Extract the [X, Y] coordinate from the center of the cell holding the provided text.  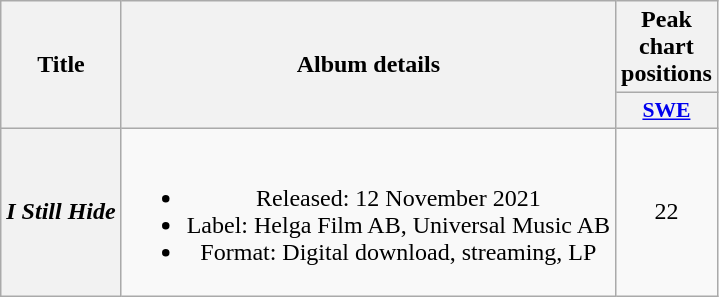
Peak chart positions [667, 47]
I Still Hide [61, 212]
Released: 12 November 2021Label: Helga Film AB, Universal Music ABFormat: Digital download, streaming, LP [368, 212]
Album details [368, 65]
Title [61, 65]
SWE [667, 111]
22 [667, 212]
